Extract the (x, y) coordinate from the center of the cell holding the provided text.  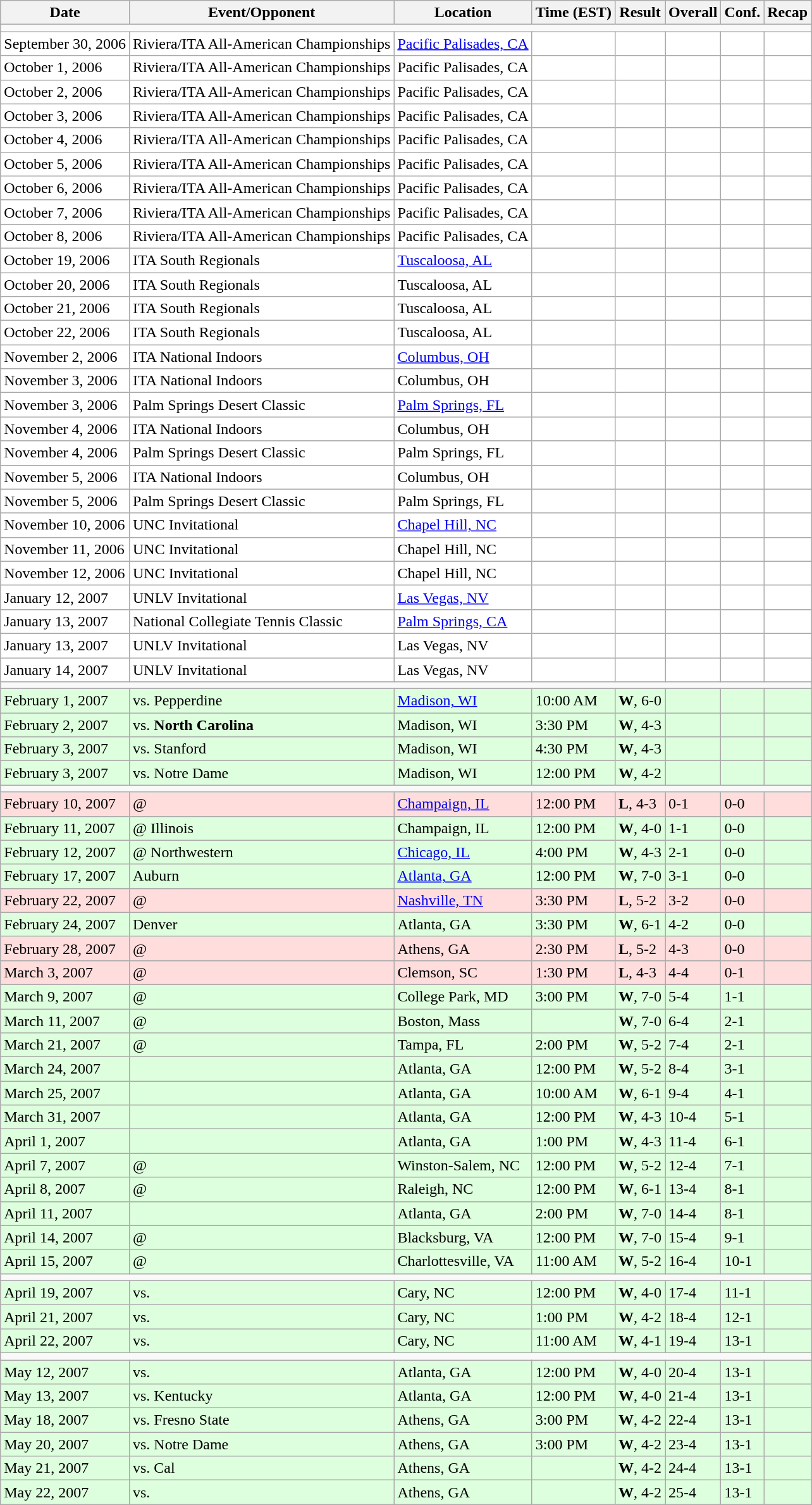
April 14, 2007 (65, 1237)
22-4 (693, 1420)
11-4 (693, 1141)
May 13, 2007 (65, 1396)
Location (463, 13)
April 11, 2007 (65, 1213)
April 15, 2007 (65, 1261)
Auburn (261, 876)
Palm Springs, CA (463, 621)
October 6, 2006 (65, 188)
October 1, 2006 (65, 68)
May 12, 2007 (65, 1372)
4-2 (693, 924)
May 18, 2007 (65, 1420)
March 11, 2007 (65, 1020)
7-4 (693, 1045)
Winston-Salem, NC (463, 1165)
November 12, 2006 (65, 573)
17-4 (693, 1292)
7-1 (742, 1165)
Charlottesville, VA (463, 1261)
21-4 (693, 1396)
19-4 (693, 1341)
2:30 PM (573, 948)
October 2, 2006 (65, 92)
May 21, 2007 (65, 1468)
October 5, 2006 (65, 164)
5-1 (742, 1117)
September 30, 2006 (65, 44)
Boston, Mass (463, 1020)
vs. Kentucky (261, 1396)
vs. Stanford (261, 749)
Event/Opponent (261, 13)
14-4 (693, 1213)
10-1 (742, 1261)
4:30 PM (573, 749)
October 22, 2006 (65, 333)
24-4 (693, 1468)
13-4 (693, 1189)
February 24, 2007 (65, 924)
April 22, 2007 (65, 1341)
February 22, 2007 (65, 900)
vs. Pepperdine (261, 701)
March 31, 2007 (65, 1117)
4:00 PM (573, 852)
@ Northwestern (261, 852)
October 4, 2006 (65, 140)
16-4 (693, 1261)
April 8, 2007 (65, 1189)
January 12, 2007 (65, 597)
vs. Cal (261, 1468)
Conf. (742, 13)
Tampa, FL (463, 1045)
9-1 (742, 1237)
Clemson, SC (463, 972)
6-1 (742, 1141)
College Park, MD (463, 996)
20-4 (693, 1372)
November 11, 2006 (65, 549)
April 19, 2007 (65, 1292)
October 20, 2006 (65, 284)
8-4 (693, 1069)
February 28, 2007 (65, 948)
1:30 PM (573, 972)
Recap (788, 13)
April 21, 2007 (65, 1316)
W, 4-1 (640, 1341)
February 1, 2007 (65, 701)
Overall (693, 13)
4-4 (693, 972)
November 10, 2006 (65, 525)
5-4 (693, 996)
vs. Fresno State (261, 1420)
12-4 (693, 1165)
February 17, 2007 (65, 876)
4-1 (742, 1093)
October 19, 2006 (65, 260)
October 3, 2006 (65, 116)
March 25, 2007 (65, 1093)
March 21, 2007 (65, 1045)
February 10, 2007 (65, 804)
Result (640, 13)
February 11, 2007 (65, 828)
Date (65, 13)
February 2, 2007 (65, 725)
March 9, 2007 (65, 996)
October 7, 2006 (65, 212)
9-4 (693, 1093)
May 22, 2007 (65, 1492)
Nashville, TN (463, 900)
4-3 (693, 948)
11-1 (742, 1292)
vs. North Carolina (261, 725)
March 24, 2007 (65, 1069)
W, 6-0 (640, 701)
23-4 (693, 1444)
January 14, 2007 (65, 670)
April 1, 2007 (65, 1141)
National Collegiate Tennis Classic (261, 621)
18-4 (693, 1316)
@ Illinois (261, 828)
Blacksburg, VA (463, 1237)
March 3, 2007 (65, 972)
25-4 (693, 1492)
February 12, 2007 (65, 852)
15-4 (693, 1237)
6-4 (693, 1020)
April 7, 2007 (65, 1165)
Raleigh, NC (463, 1189)
October 8, 2006 (65, 236)
Denver (261, 924)
3-2 (693, 900)
Chicago, IL (463, 852)
12-1 (742, 1316)
November 2, 2006 (65, 357)
Time (EST) (573, 13)
October 21, 2006 (65, 309)
May 20, 2007 (65, 1444)
10-4 (693, 1117)
